Extract the (x, y) coordinate from the center of the cell holding the provided text.  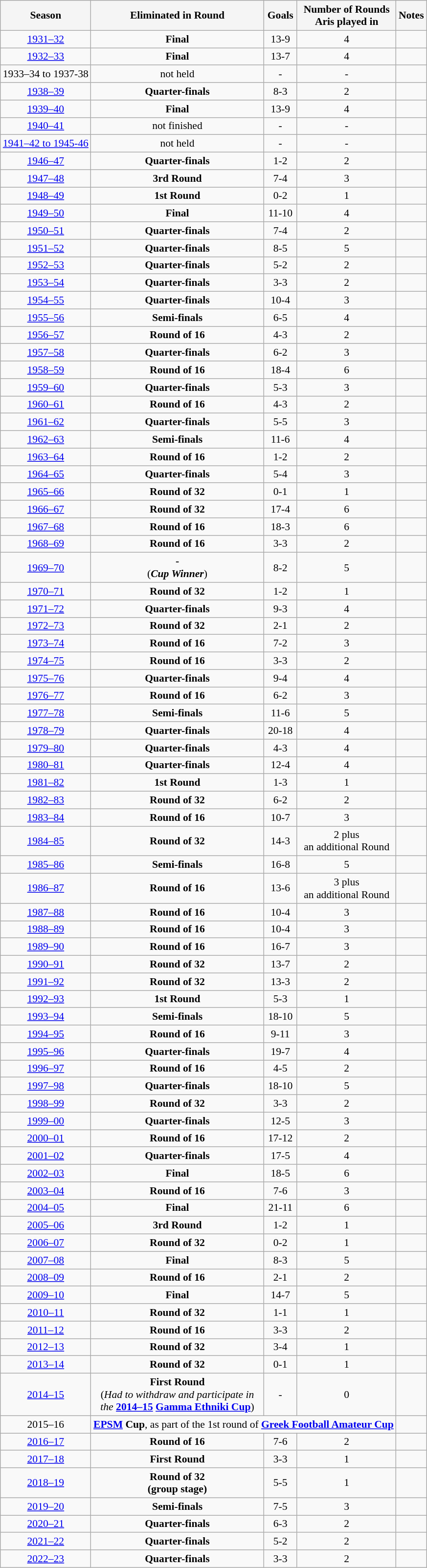
1955–56 (46, 318)
4-5 (280, 1069)
12-4 (280, 765)
1956–57 (46, 335)
1981–82 (46, 783)
1962–63 (46, 440)
16-8 (280, 865)
7-5 (280, 1506)
Season (46, 16)
18-5 (280, 1173)
1954–55 (46, 301)
13-3 (280, 982)
1940–41 (46, 126)
2000–01 (46, 1138)
1985–86 (46, 865)
2003–04 (46, 1191)
1976–77 (46, 696)
First Round (177, 1460)
2018–19 (46, 1482)
1996–97 (46, 1069)
18-4 (280, 370)
8-2 (280, 568)
1989–90 (46, 947)
9-11 (280, 1034)
1978–79 (46, 730)
6-5 (280, 318)
1931–32 (46, 39)
1948–49 (46, 196)
2019–20 (46, 1506)
1951–52 (46, 248)
1980–81 (46, 765)
1987–88 (46, 912)
2022–23 (46, 1559)
16-7 (280, 947)
1993–94 (46, 1017)
2021–22 (46, 1542)
1933–34 to 1937-38 (46, 74)
1961–62 (46, 422)
2007–08 (46, 1260)
1974–75 (46, 661)
17-5 (280, 1156)
1977–78 (46, 713)
1958–59 (46, 370)
1991–92 (46, 982)
14-7 (280, 1295)
2010–11 (46, 1312)
1938–39 (46, 91)
2001–02 (46, 1156)
0 (346, 1395)
1946–47 (46, 161)
1960–61 (46, 405)
1998–99 (46, 1104)
2002–03 (46, 1173)
1970–71 (46, 591)
17-12 (280, 1138)
12-5 (280, 1121)
1988–89 (46, 929)
8-5 (280, 248)
1999–00 (46, 1121)
2014–15 (46, 1395)
1965–66 (46, 492)
1997–98 (46, 1086)
11-10 (280, 214)
1982–83 (46, 800)
18-3 (280, 527)
1947–48 (46, 178)
1967–68 (46, 527)
3-4 (280, 1347)
2008–09 (46, 1278)
2013–14 (46, 1365)
1963–64 (46, 457)
2012–13 (46, 1347)
Goals (280, 16)
2011–12 (46, 1330)
3 plusan additional Round (346, 888)
2016–17 (46, 1442)
20-18 (280, 730)
1992–93 (46, 999)
1995–96 (46, 1052)
not finished (177, 126)
19-7 (280, 1052)
2015–16 (46, 1424)
1964–65 (46, 474)
1941–42 to 1945-46 (46, 144)
1950–51 (46, 231)
2020–21 (46, 1524)
17-4 (280, 509)
1932–33 (46, 57)
Number of RoundsAris played in (346, 16)
1939–40 (46, 109)
1971–72 (46, 609)
1969–70 (46, 568)
9-4 (280, 678)
First Round(Had to withdraw and participate inthe 2014–15 Gamma Ethniki Cup) (177, 1395)
2006–07 (46, 1243)
1952–53 (46, 265)
2009–10 (46, 1295)
2 plusan additional Round (346, 841)
1968–69 (46, 544)
1990–91 (46, 965)
Eliminated in Round (177, 16)
1957–58 (46, 353)
1966–67 (46, 509)
1984–85 (46, 841)
EPSM Cup, as part of the 1st round of Greek Football Amateur Cup (244, 1424)
10-7 (280, 817)
1953–54 (46, 283)
1-1 (280, 1312)
-(Cup Winner) (177, 568)
2004–05 (46, 1208)
1959–60 (46, 387)
1994–95 (46, 1034)
5-4 (280, 474)
21-11 (280, 1208)
1975–76 (46, 678)
1983–84 (46, 817)
7-2 (280, 644)
1973–74 (46, 644)
6-3 (280, 1524)
1949–50 (46, 214)
1-3 (280, 783)
2017–18 (46, 1460)
1972–73 (46, 626)
Notes (411, 16)
1979–80 (46, 748)
14-3 (280, 841)
1986–87 (46, 888)
9-3 (280, 609)
Round of 32(group stage) (177, 1482)
13-6 (280, 888)
2005–06 (46, 1225)
